From the cell containing the given text, extract its center point as (x, y) coordinate. 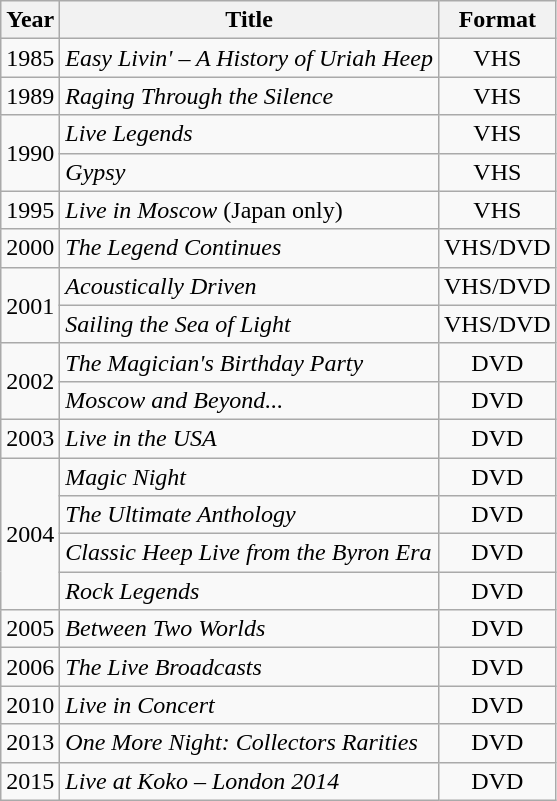
Gypsy (250, 172)
2000 (30, 248)
2010 (30, 705)
The Legend Continues (250, 248)
Live in the USA (250, 438)
2003 (30, 438)
Moscow and Beyond... (250, 400)
The Magician's Birthday Party (250, 362)
2004 (30, 534)
Easy Livin' – A History of Uriah Heep (250, 58)
Sailing the Sea of Light (250, 324)
Live Legends (250, 134)
2015 (30, 781)
Classic Heep Live from the Byron Era (250, 553)
1995 (30, 210)
Rock Legends (250, 591)
2005 (30, 629)
2006 (30, 667)
2002 (30, 381)
Format (497, 20)
Magic Night (250, 477)
Between Two Worlds (250, 629)
Live in Concert (250, 705)
The Ultimate Anthology (250, 515)
Live in Moscow (Japan only) (250, 210)
One More Night: Collectors Rarities (250, 743)
2001 (30, 305)
1990 (30, 153)
1989 (30, 96)
Raging Through the Silence (250, 96)
Acoustically Driven (250, 286)
Title (250, 20)
1985 (30, 58)
2013 (30, 743)
The Live Broadcasts (250, 667)
Live at Koko – London 2014 (250, 781)
Year (30, 20)
